Capture the cell that displays the provided text and extract its (x, y) central coordinate. 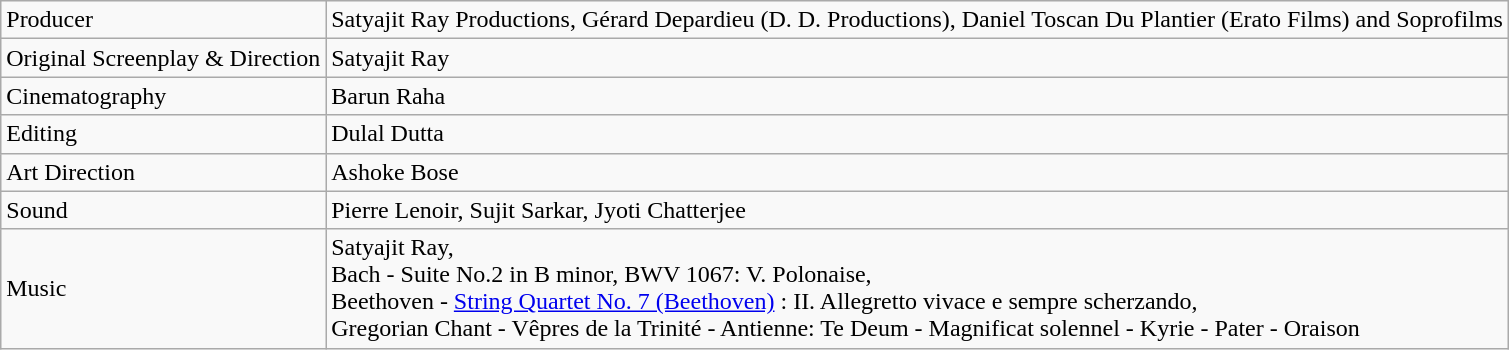
Ashoke Bose (918, 172)
Barun Raha (918, 96)
Art Direction (164, 172)
Original Screenplay & Direction (164, 58)
Satyajit Ray Productions, Gérard Depardieu (D. D. Productions), Daniel Toscan Du Plantier (Erato Films) and Soprofilms (918, 20)
Satyajit Ray (918, 58)
Sound (164, 210)
Dulal Dutta (918, 134)
Producer (164, 20)
Pierre Lenoir, Sujit Sarkar, Jyoti Chatterjee (918, 210)
Editing (164, 134)
Cinematography (164, 96)
Music (164, 288)
